For the text-containing cell, return its midpoint in [x, y] coordinate format. 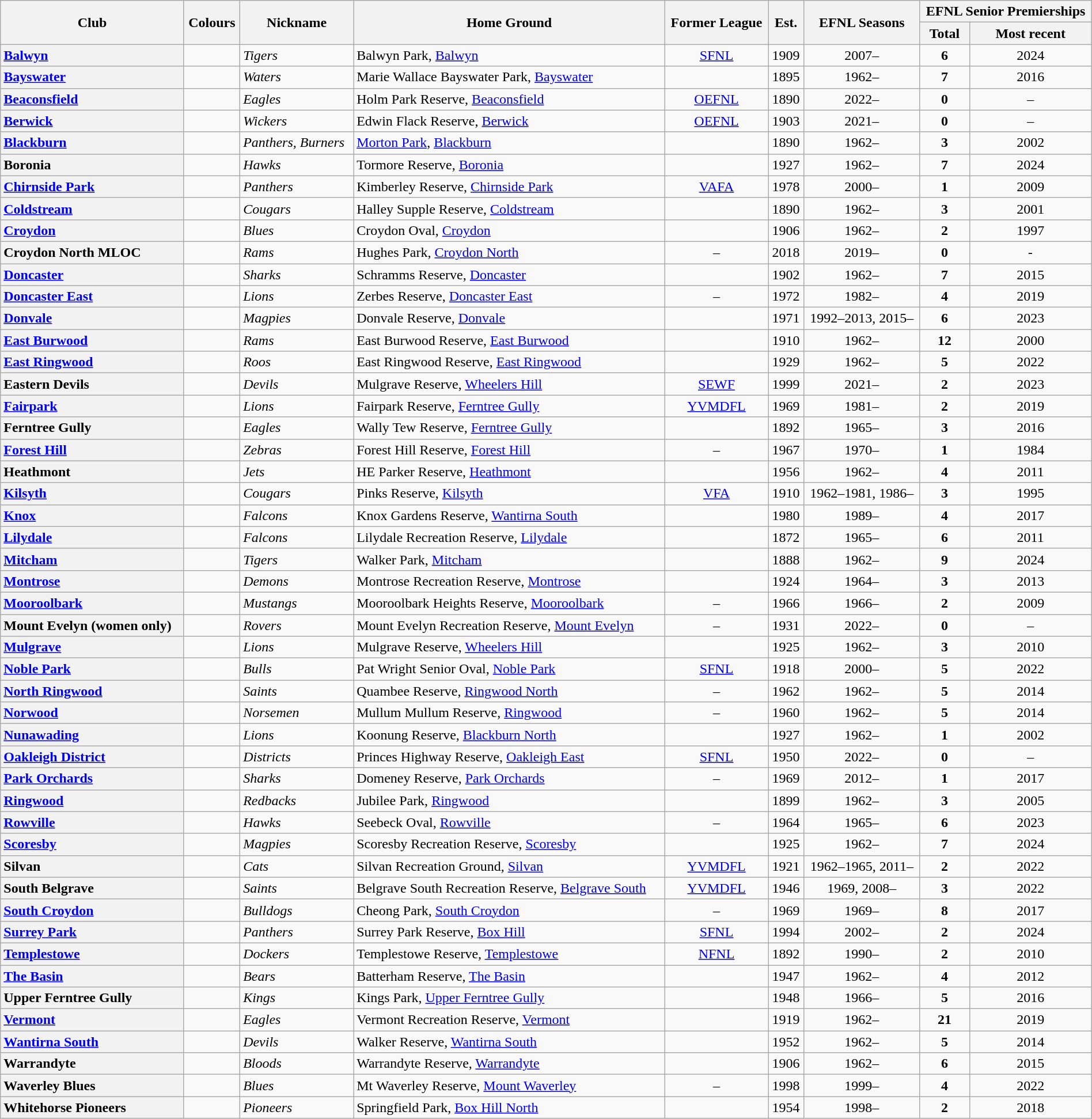
Norwood [92, 713]
1967 [786, 450]
Croydon Oval, Croydon [509, 230]
East Burwood [92, 340]
1969– [862, 910]
1964 [786, 822]
Waverley Blues [92, 1086]
Vermont [92, 1020]
Walker Reserve, Wantirna South [509, 1042]
Nickname [297, 22]
1969, 2008– [862, 888]
Est. [786, 22]
Kings Park, Upper Ferntree Gully [509, 998]
2000 [1030, 340]
Boronia [92, 165]
21 [945, 1020]
1960 [786, 713]
Mooroolbark [92, 603]
Hughes Park, Croydon North [509, 252]
Warrandyte Reserve, Warrandyte [509, 1064]
Ringwood [92, 801]
Croydon [92, 230]
1946 [786, 888]
Wantirna South [92, 1042]
Bears [297, 976]
Mitcham [92, 559]
Walker Park, Mitcham [509, 559]
South Belgrave [92, 888]
1971 [786, 318]
Belgrave South Recreation Reserve, Belgrave South [509, 888]
Pat Wright Senior Oval, Noble Park [509, 669]
Mt Waverley Reserve, Mount Waverley [509, 1086]
1895 [786, 77]
Princes Highway Reserve, Oakleigh East [509, 757]
Blackburn [92, 143]
1919 [786, 1020]
1902 [786, 275]
Heathmont [92, 472]
Templestowe Reserve, Templestowe [509, 954]
Schramms Reserve, Doncaster [509, 275]
1989– [862, 515]
Bloods [297, 1064]
Donvale [92, 318]
Silvan [92, 866]
Edwin Flack Reserve, Berwick [509, 121]
Demons [297, 581]
North Ringwood [92, 691]
1972 [786, 297]
1918 [786, 669]
1956 [786, 472]
Norsemen [297, 713]
Wickers [297, 121]
1999– [862, 1086]
Home Ground [509, 22]
1950 [786, 757]
Surrey Park [92, 932]
1962 [786, 691]
Kimberley Reserve, Chirnside Park [509, 187]
NFNL [716, 954]
1931 [786, 625]
Whitehorse Pioneers [92, 1107]
Koonung Reserve, Blackburn North [509, 735]
East Burwood Reserve, East Burwood [509, 340]
South Croydon [92, 910]
Mount Evelyn Recreation Reserve, Mount Evelyn [509, 625]
Doncaster [92, 275]
EFNL Seasons [862, 22]
East Ringwood Reserve, East Ringwood [509, 362]
Warrandyte [92, 1064]
Cheong Park, South Croydon [509, 910]
Zerbes Reserve, Doncaster East [509, 297]
2001 [1030, 208]
Rowville [92, 822]
1970– [862, 450]
Mustangs [297, 603]
1999 [786, 384]
Mooroolbark Heights Reserve, Mooroolbark [509, 603]
Eastern Devils [92, 384]
Springfield Park, Box Hill North [509, 1107]
1995 [1030, 494]
Bayswater [92, 77]
2007– [862, 55]
HE Parker Reserve, Heathmont [509, 472]
2013 [1030, 581]
Quambee Reserve, Ringwood North [509, 691]
Bulls [297, 669]
Kings [297, 998]
Colours [212, 22]
Most recent [1030, 33]
Districts [297, 757]
- [1030, 252]
Dockers [297, 954]
Forest Hill [92, 450]
VFA [716, 494]
Nunawading [92, 735]
Jets [297, 472]
12 [945, 340]
EFNL Senior Premierships [1006, 12]
Vermont Recreation Reserve, Vermont [509, 1020]
Seebeck Oval, Rowville [509, 822]
1992–2013, 2015– [862, 318]
Morton Park, Blackburn [509, 143]
Montrose [92, 581]
1929 [786, 362]
Lilydale [92, 537]
Lilydale Recreation Reserve, Lilydale [509, 537]
Knox [92, 515]
9 [945, 559]
Park Orchards [92, 779]
Domeney Reserve, Park Orchards [509, 779]
Bulldogs [297, 910]
1872 [786, 537]
1903 [786, 121]
Templestowe [92, 954]
1962–1981, 1986– [862, 494]
2002– [862, 932]
Batterham Reserve, The Basin [509, 976]
Redbacks [297, 801]
1981– [862, 406]
Halley Supple Reserve, Coldstream [509, 208]
Waters [297, 77]
VAFA [716, 187]
1990– [862, 954]
2019– [862, 252]
Noble Park [92, 669]
Upper Ferntree Gully [92, 998]
1899 [786, 801]
East Ringwood [92, 362]
1909 [786, 55]
Donvale Reserve, Donvale [509, 318]
1924 [786, 581]
1998 [786, 1086]
Balwyn [92, 55]
1994 [786, 932]
Oakleigh District [92, 757]
Pioneers [297, 1107]
1952 [786, 1042]
2012 [1030, 976]
Mulgrave [92, 647]
1984 [1030, 450]
Panthers, Burners [297, 143]
Knox Gardens Reserve, Wantirna South [509, 515]
1954 [786, 1107]
Pinks Reserve, Kilsyth [509, 494]
Scoresby [92, 844]
Beaconsfield [92, 99]
Ferntree Gully [92, 428]
2012– [862, 779]
1966 [786, 603]
Holm Park Reserve, Beaconsfield [509, 99]
2005 [1030, 801]
Berwick [92, 121]
1888 [786, 559]
Balwyn Park, Balwyn [509, 55]
Former League [716, 22]
1980 [786, 515]
Marie Wallace Bayswater Park, Bayswater [509, 77]
Mount Evelyn (women only) [92, 625]
Kilsyth [92, 494]
Fairpark [92, 406]
1982– [862, 297]
Scoresby Recreation Reserve, Scoresby [509, 844]
1998– [862, 1107]
Jubilee Park, Ringwood [509, 801]
1962–1965, 2011– [862, 866]
SEWF [716, 384]
Silvan Recreation Ground, Silvan [509, 866]
Forest Hill Reserve, Forest Hill [509, 450]
8 [945, 910]
Croydon North MLOC [92, 252]
Mullum Mullum Reserve, Ringwood [509, 713]
Montrose Recreation Reserve, Montrose [509, 581]
Zebras [297, 450]
Chirnside Park [92, 187]
The Basin [92, 976]
Doncaster East [92, 297]
Roos [297, 362]
Fairpark Reserve, Ferntree Gully [509, 406]
1997 [1030, 230]
Tormore Reserve, Boronia [509, 165]
1921 [786, 866]
1948 [786, 998]
Rovers [297, 625]
1978 [786, 187]
Club [92, 22]
Cats [297, 866]
Surrey Park Reserve, Box Hill [509, 932]
1947 [786, 976]
1964– [862, 581]
Wally Tew Reserve, Ferntree Gully [509, 428]
Coldstream [92, 208]
Total [945, 33]
